Search for the cell housing the specified text and yield its (X, Y) center coordinate. 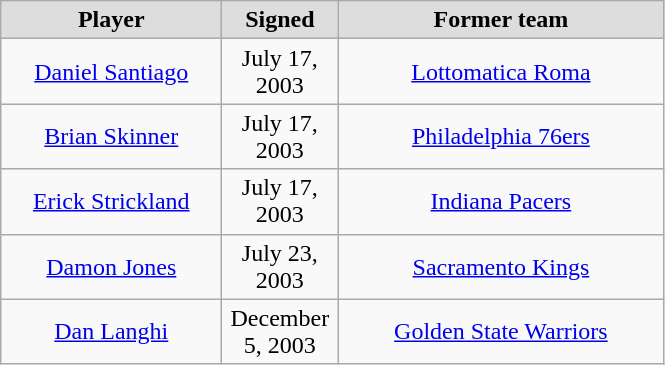
Dan Langhi (112, 332)
Sacramento Kings (501, 266)
Indiana Pacers (501, 202)
Lottomatica Roma (501, 72)
Philadelphia 76ers (501, 136)
Signed (280, 20)
Daniel Santiago (112, 72)
Damon Jones (112, 266)
Former team (501, 20)
Erick Strickland (112, 202)
Golden State Warriors (501, 332)
Player (112, 20)
July 23, 2003 (280, 266)
Brian Skinner (112, 136)
December 5, 2003 (280, 332)
